Search for the cell housing the specified text and yield its (X, Y) center coordinate. 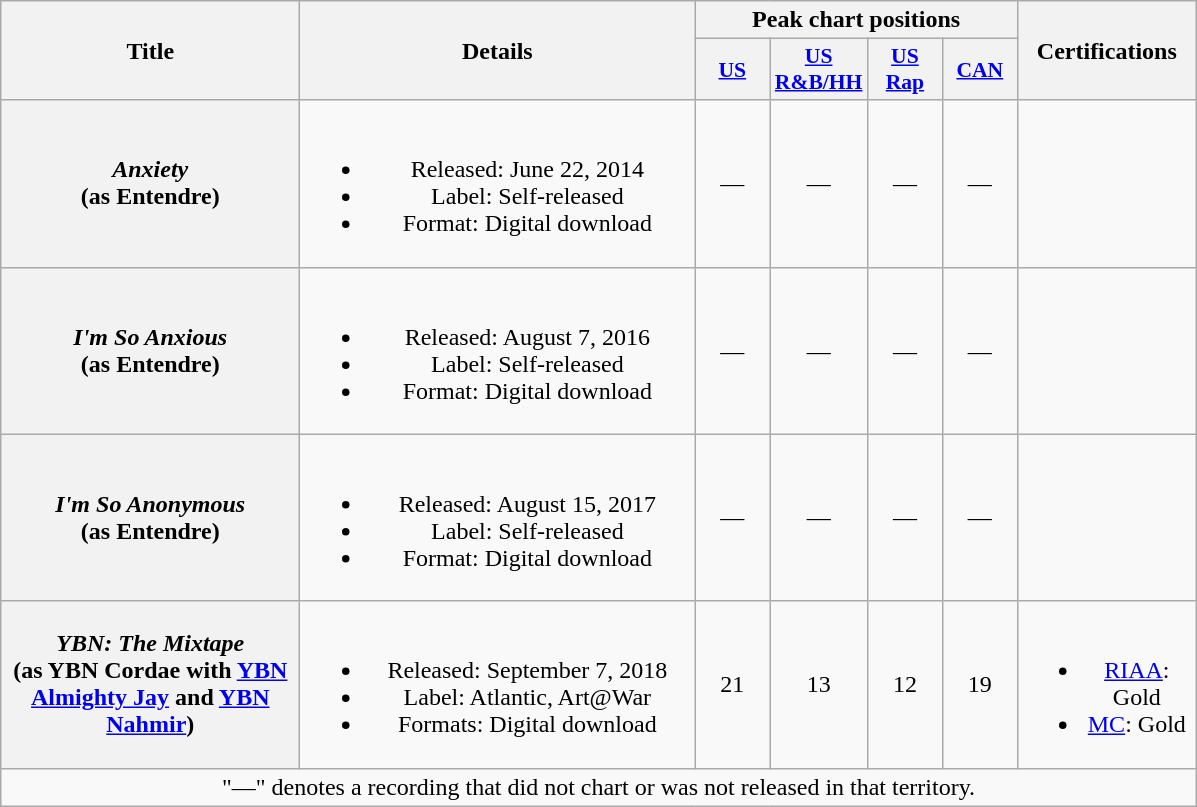
I'm So Anonymous(as Entendre) (150, 518)
Anxiety(as Entendre) (150, 184)
19 (980, 684)
USRap (904, 70)
Released: June 22, 2014Label: Self-releasedFormat: Digital download (498, 184)
"—" denotes a recording that did not chart or was not released in that territory. (599, 787)
Released: September 7, 2018Label: Atlantic, Art@WarFormats: Digital download (498, 684)
Released: August 15, 2017Label: Self-releasedFormat: Digital download (498, 518)
Peak chart positions (856, 20)
YBN: The Mixtape(as YBN Cordae with YBN Almighty Jay and YBN Nahmir) (150, 684)
US R&B/HH (819, 70)
12 (904, 684)
13 (819, 684)
Certifications (1106, 50)
CAN (980, 70)
Released: August 7, 2016Label: Self-releasedFormat: Digital download (498, 350)
Details (498, 50)
21 (732, 684)
Title (150, 50)
I'm So Anxious(as Entendre) (150, 350)
RIAA: GoldMC: Gold (1106, 684)
US (732, 70)
